Search for the cell housing the specified text and yield its (x, y) center coordinate. 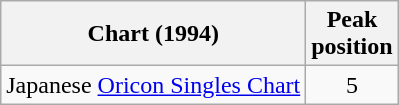
Chart (1994) (154, 34)
Peakposition (352, 34)
Japanese Oricon Singles Chart (154, 85)
5 (352, 85)
